Determine the [X, Y] coordinate at the center of the cell enclosing the given text.  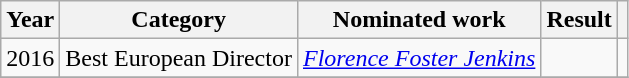
Florence Foster Jenkins [418, 58]
Nominated work [418, 20]
2016 [30, 58]
Category [179, 20]
Best European Director [179, 58]
Result [579, 20]
Year [30, 20]
